Scan for the cell matching the given text and deliver its [X, Y] coordinate at center. 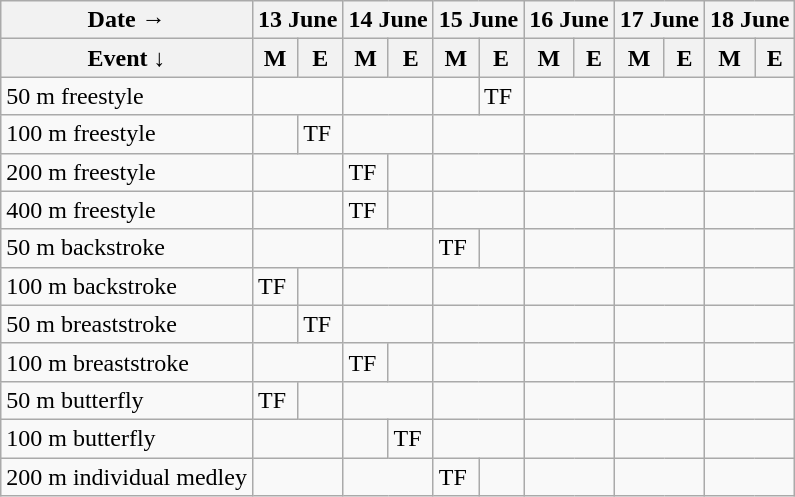
Date → [127, 20]
100 m backstroke [127, 286]
50 m breaststroke [127, 324]
50 m backstroke [127, 248]
17 June [659, 20]
200 m individual medley [127, 477]
400 m freestyle [127, 210]
100 m butterfly [127, 438]
14 June [388, 20]
16 June [569, 20]
50 m freestyle [127, 96]
50 m butterfly [127, 400]
15 June [478, 20]
13 June [297, 20]
100 m breaststroke [127, 362]
200 m freestyle [127, 172]
18 June [750, 20]
100 m freestyle [127, 134]
Event ↓ [127, 58]
